Find where the given text appears and provide that cell's center as (x, y) coordinate. 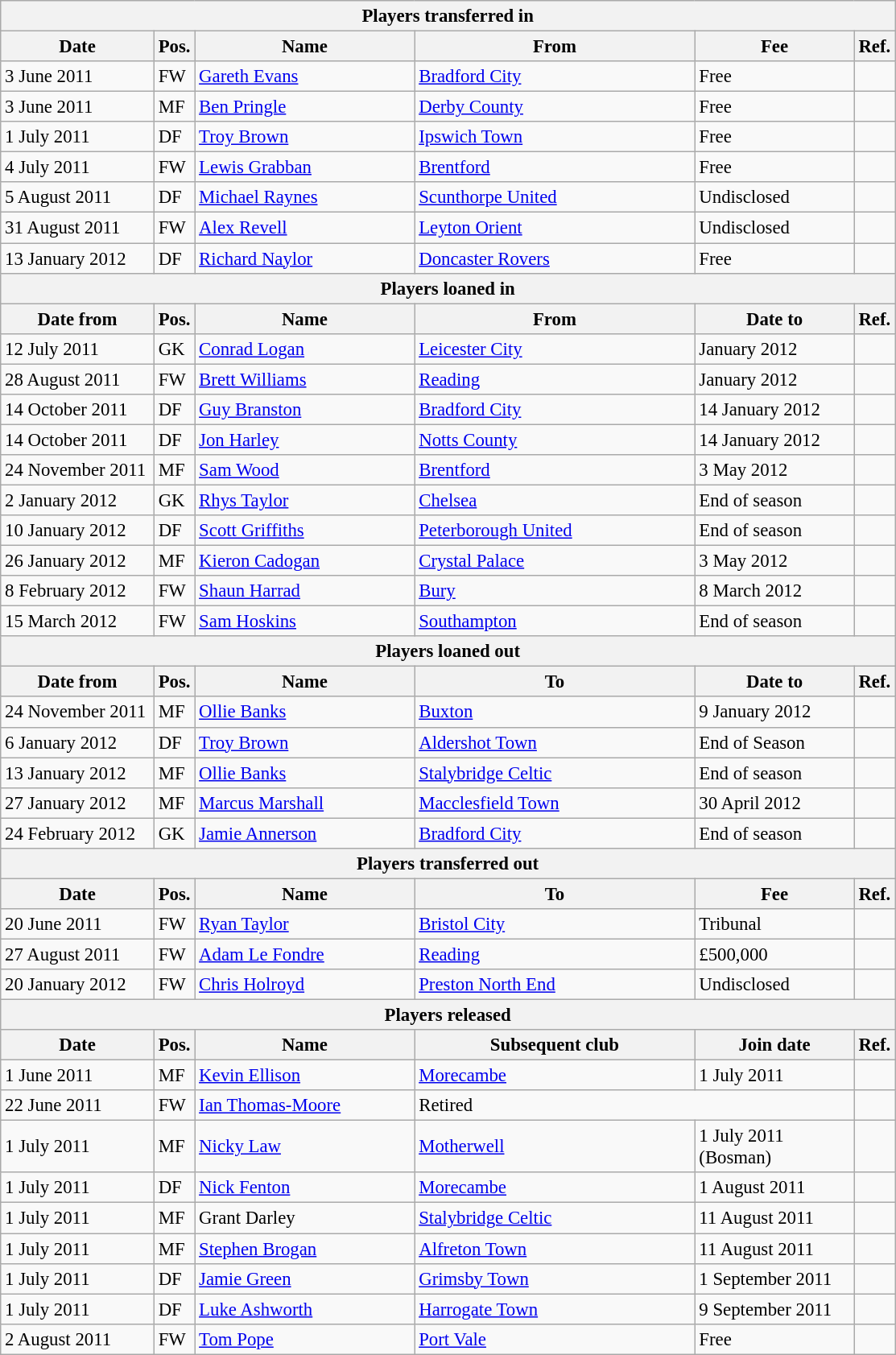
Gareth Evans (304, 76)
Chelsea (555, 500)
10 January 2012 (77, 531)
Scott Griffiths (304, 531)
6 January 2012 (77, 742)
Sam Wood (304, 470)
20 June 2011 (77, 924)
Nick Fenton (304, 1188)
Richard Naylor (304, 258)
Scunthorpe United (555, 197)
£500,000 (774, 954)
Southampton (555, 622)
Crystal Palace (555, 561)
1 June 2011 (77, 1076)
Bristol City (555, 924)
Kevin Ellison (304, 1076)
27 August 2011 (77, 954)
Players transferred in (448, 16)
20 January 2012 (77, 985)
Bury (555, 591)
Macclesfield Town (555, 803)
Lewis Grabban (304, 167)
Adam Le Fondre (304, 954)
Guy Branston (304, 410)
Brett Williams (304, 379)
Players loaned out (448, 651)
9 September 2011 (774, 1309)
Leyton Orient (555, 228)
Sam Hoskins (304, 622)
Tom Pope (304, 1339)
Ian Thomas-Moore (304, 1105)
Rhys Taylor (304, 500)
28 August 2011 (77, 379)
Doncaster Rovers (555, 258)
Notts County (555, 440)
Jon Harley (304, 440)
Aldershot Town (555, 742)
Michael Raynes (304, 197)
8 March 2012 (774, 591)
Players released (448, 1015)
Stephen Brogan (304, 1249)
2 August 2011 (77, 1339)
Players transferred out (448, 864)
Marcus Marshall (304, 803)
Ben Pringle (304, 107)
31 August 2011 (77, 228)
9 January 2012 (774, 713)
Kieron Cadogan (304, 561)
Buxton (555, 713)
Chris Holroyd (304, 985)
1 September 2011 (774, 1279)
4 July 2011 (77, 167)
End of Season (774, 742)
Conrad Logan (304, 349)
27 January 2012 (77, 803)
Jamie Green (304, 1279)
Peterborough United (555, 531)
Jamie Annerson (304, 833)
Alfreton Town (555, 1249)
1 August 2011 (774, 1188)
24 February 2012 (77, 833)
8 February 2012 (77, 591)
2 January 2012 (77, 500)
Preston North End (555, 985)
Join date (774, 1045)
Grimsby Town (555, 1279)
30 April 2012 (774, 803)
Subsequent club (555, 1045)
Harrogate Town (555, 1309)
22 June 2011 (77, 1105)
5 August 2011 (77, 197)
Nicky Law (304, 1146)
12 July 2011 (77, 349)
Players loaned in (448, 288)
Luke Ashworth (304, 1309)
Grant Darley (304, 1218)
1 July 2011 (Bosman) (774, 1146)
Ryan Taylor (304, 924)
Shaun Harrad (304, 591)
Motherwell (555, 1146)
26 January 2012 (77, 561)
Derby County (555, 107)
Tribunal (774, 924)
Retired (634, 1105)
Ipswich Town (555, 137)
Leicester City (555, 349)
15 March 2012 (77, 622)
Port Vale (555, 1339)
Alex Revell (304, 228)
